Output the (x, y) coordinate of the center of the cell containing the given text.  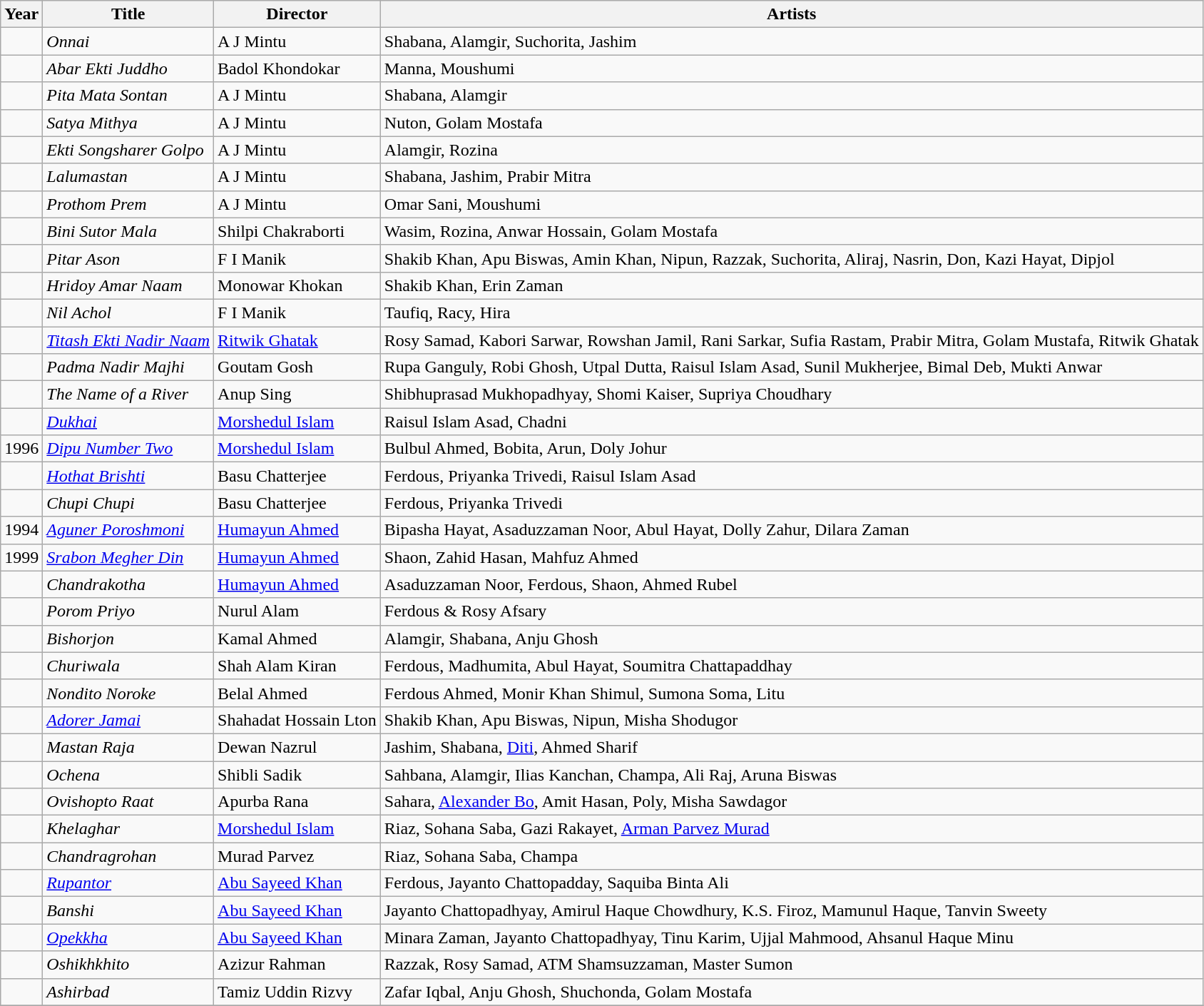
Manna, Moushumi (792, 68)
Rupa Ganguly, Robi Ghosh, Utpal Dutta, Raisul Islam Asad, Sunil Mukherjee, Bimal Deb, Mukti Anwar (792, 367)
1999 (21, 557)
Tamiz Uddin Rizvy (297, 992)
Onnai (128, 41)
Prothom Prem (128, 204)
Raisul Islam Asad, Chadni (792, 422)
Year (21, 14)
Ferdous Ahmed, Monir Khan Shimul, Sumona Soma, Litu (792, 693)
Alamgir, Shabana, Anju Ghosh (792, 639)
Ochena (128, 774)
Sahara, Alexander Bo, Amit Hasan, Poly, Misha Sawdagor (792, 802)
Shakib Khan, Apu Biswas, Amin Khan, Nipun, Razzak, Suchorita, Aliraj, Nasrin, Don, Kazi Hayat, Dipjol (792, 258)
Titash Ekti Nadir Naam (128, 340)
1996 (21, 449)
Badol Khondokar (297, 68)
Chupi Chupi (128, 503)
Bipasha Hayat, Asaduzzaman Noor, Abul Hayat, Dolly Zahur, Dilara Zaman (792, 530)
Padma Nadir Majhi (128, 367)
Pita Mata Sontan (128, 96)
Zafar Iqbal, Anju Ghosh, Shuchonda, Golam Mostafa (792, 992)
Title (128, 14)
Shibhuprasad Mukhopadhyay, Shomi Kaiser, Supriya Choudhary (792, 395)
Hothat Brishti (128, 476)
Riaz, Sohana Saba, Champa (792, 856)
Shahadat Hossain Lton (297, 720)
Mastan Raja (128, 747)
Bini Sutor Mala (128, 231)
The Name of a River (128, 395)
Khelaghar (128, 829)
Anup Sing (297, 395)
Riaz, Sohana Saba, Gazi Rakayet, Arman Parvez Murad (792, 829)
Ekti Songsharer Golpo (128, 150)
Wasim, Rozina, Anwar Hossain, Golam Mostafa (792, 231)
Apurba Rana (297, 802)
Taufiq, Racy, Hira (792, 313)
Chandragrohan (128, 856)
Ferdous, Jayanto Chattopadday, Saquiba Binta Ali (792, 883)
Monowar Khokan (297, 285)
Jashim, Shabana, Diti, Ahmed Sharif (792, 747)
Nil Achol (128, 313)
Aguner Poroshmoni (128, 530)
Shibli Sadik (297, 774)
Porom Priyo (128, 611)
Dewan Nazrul (297, 747)
Bishorjon (128, 639)
Shakib Khan, Erin Zaman (792, 285)
Alamgir, Rozina (792, 150)
Rupantor (128, 883)
Nuton, Golam Mostafa (792, 123)
Pitar Ason (128, 258)
Omar Sani, Moushumi (792, 204)
Chandrakotha (128, 584)
Lalumastan (128, 177)
Opekkha (128, 938)
Shaon, Zahid Hasan, Mahfuz Ahmed (792, 557)
Churiwala (128, 666)
Shabana, Jashim, Prabir Mitra (792, 177)
Dukhai (128, 422)
Shabana, Alamgir (792, 96)
Ritwik Ghatak (297, 340)
Ferdous, Madhumita, Abul Hayat, Soumitra Chattapaddhay (792, 666)
Shabana, Alamgir, Suchorita, Jashim (792, 41)
Artists (792, 14)
Shilpi Chakraborti (297, 231)
Banshi (128, 910)
Asaduzzaman Noor, Ferdous, Shaon, Ahmed Rubel (792, 584)
Belal Ahmed (297, 693)
Director (297, 14)
Murad Parvez (297, 856)
Razzak, Rosy Samad, ATM Shamsuzzaman, Master Sumon (792, 965)
Ferdous, Priyanka Trivedi (792, 503)
Ashirbad (128, 992)
Ovishopto Raat (128, 802)
Dipu Number Two (128, 449)
Minara Zaman, Jayanto Chattopadhyay, Tinu Karim, Ujjal Mahmood, Ahsanul Haque Minu (792, 938)
Shakib Khan, Apu Biswas, Nipun, Misha Shodugor (792, 720)
Ferdous, Priyanka Trivedi, Raisul Islam Asad (792, 476)
Rosy Samad, Kabori Sarwar, Rowshan Jamil, Rani Sarkar, Sufia Rastam, Prabir Mitra, Golam Mustafa, Ritwik Ghatak (792, 340)
Shah Alam Kiran (297, 666)
Sahbana, Alamgir, Ilias Kanchan, Champa, Ali Raj, Aruna Biswas (792, 774)
Jayanto Chattopadhyay, Amirul Haque Chowdhury, K.S. Firoz, Mamunul Haque, Tanvin Sweety (792, 910)
Satya Mithya (128, 123)
Azizur Rahman (297, 965)
Nondito Noroke (128, 693)
Nurul Alam (297, 611)
Kamal Ahmed (297, 639)
Oshikhkhito (128, 965)
Goutam Gosh (297, 367)
1994 (21, 530)
Hridoy Amar Naam (128, 285)
Bulbul Ahmed, Bobita, Arun, Doly Johur (792, 449)
Srabon Megher Din (128, 557)
Adorer Jamai (128, 720)
Ferdous & Rosy Afsary (792, 611)
Abar Ekti Juddho (128, 68)
